For the text-containing cell, return its midpoint in [X, Y] coordinate format. 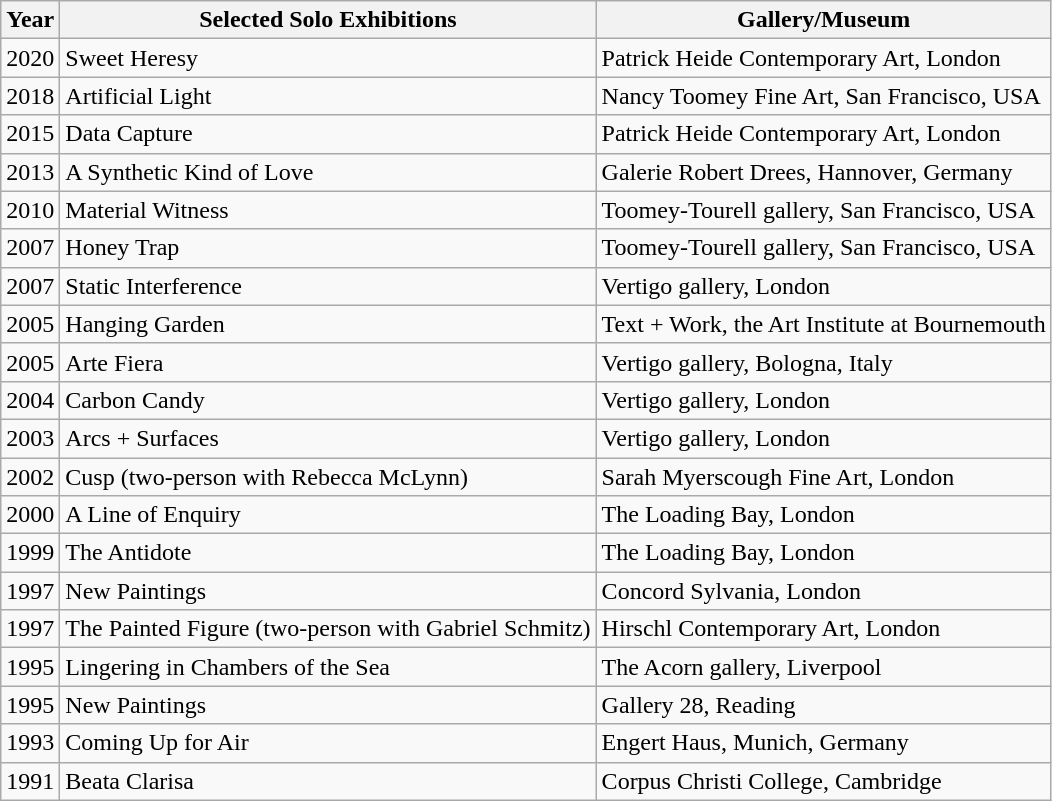
Concord Sylvania, London [824, 591]
A Line of Enquiry [328, 515]
A Synthetic Kind of Love [328, 172]
Cusp (two-person with Rebecca McLynn) [328, 477]
Hirschl Contemporary Art, London [824, 629]
The Antidote [328, 553]
Sarah Myerscough Fine Art, London [824, 477]
Lingering in Chambers of the Sea [328, 667]
2015 [30, 134]
2003 [30, 438]
Selected Solo Exhibitions [328, 20]
The Painted Figure (two-person with Gabriel Schmitz) [328, 629]
Hanging Garden [328, 324]
1999 [30, 553]
Gallery 28, Reading [824, 705]
2004 [30, 400]
Year [30, 20]
2002 [30, 477]
Static Interference [328, 286]
Vertigo gallery, Bologna, Italy [824, 362]
2018 [30, 96]
2013 [30, 172]
1993 [30, 743]
Beata Clarisa [328, 781]
Text + Work, the Art Institute at Bournemouth [824, 324]
2000 [30, 515]
The Acorn gallery, Liverpool [824, 667]
Data Capture [328, 134]
Arcs + Surfaces [328, 438]
Coming Up for Air [328, 743]
Corpus Christi College, Cambridge [824, 781]
Sweet Heresy [328, 58]
Carbon Candy [328, 400]
Gallery/Museum [824, 20]
Arte Fiera [328, 362]
Material Witness [328, 210]
Honey Trap [328, 248]
1991 [30, 781]
Galerie Robert Drees, Hannover, Germany [824, 172]
Artificial Light [328, 96]
2010 [30, 210]
2020 [30, 58]
Engert Haus, Munich, Germany [824, 743]
Nancy Toomey Fine Art, San Francisco, USA [824, 96]
